Capture the cell that displays the provided text and extract its [x, y] central coordinate. 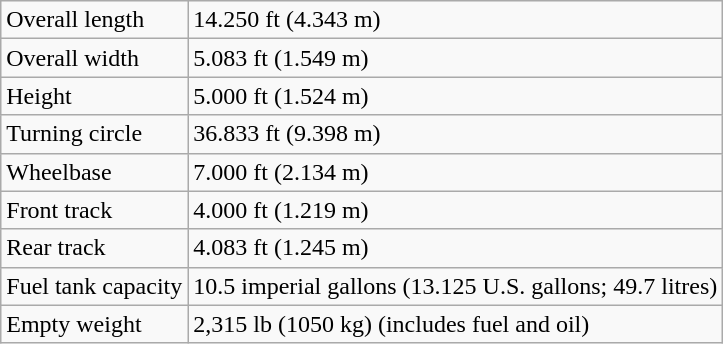
36.833 ft (9.398 m) [456, 134]
5.000 ft (1.524 m) [456, 96]
14.250 ft (4.343 m) [456, 20]
4.083 ft (1.245 m) [456, 248]
Overall length [94, 20]
10.5 imperial gallons (13.125 U.S. gallons; 49.7 litres) [456, 286]
2,315 lb (1050 kg) (includes fuel and oil) [456, 324]
Height [94, 96]
Turning circle [94, 134]
Wheelbase [94, 172]
Rear track [94, 248]
Fuel tank capacity [94, 286]
Front track [94, 210]
5.083 ft (1.549 m) [456, 58]
4.000 ft (1.219 m) [456, 210]
Overall width [94, 58]
Empty weight [94, 324]
7.000 ft (2.134 m) [456, 172]
